Output the (x, y) coordinate of the center of the cell containing the given text.  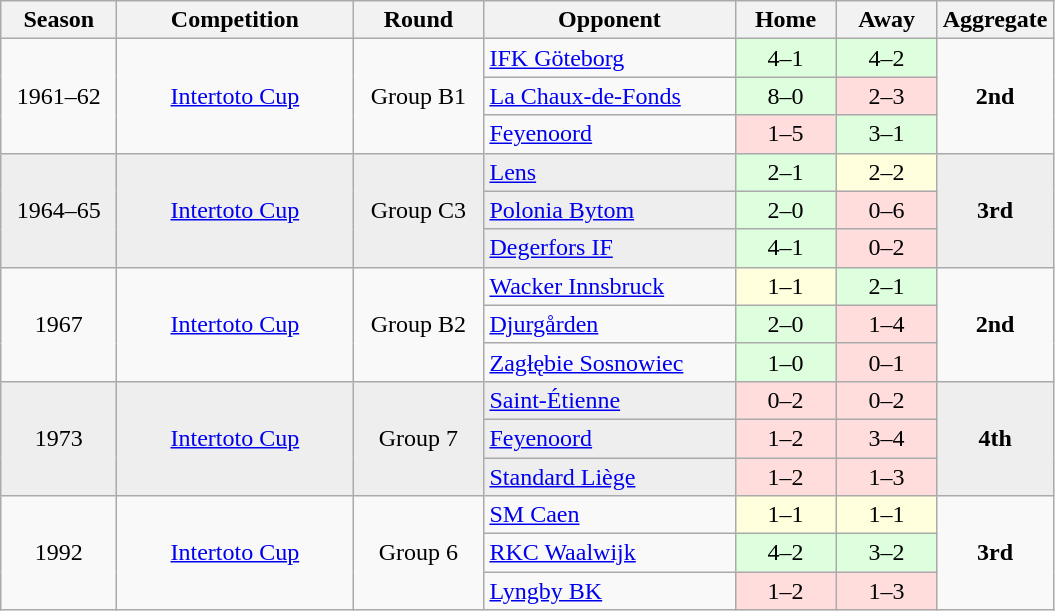
Lens (610, 172)
Polonia Bytom (610, 210)
Season (59, 20)
8–0 (786, 96)
Group B2 (418, 324)
1–5 (786, 134)
Home (786, 20)
La Chaux-de-Fonds (610, 96)
Djurgården (610, 324)
SM Caen (610, 515)
1961–62 (59, 96)
1992 (59, 553)
Lyngby BK (610, 591)
1967 (59, 324)
Group B1 (418, 96)
Wacker Innsbruck (610, 286)
Group 6 (418, 553)
Degerfors IF (610, 248)
Aggregate (995, 20)
2–3 (886, 96)
Zagłębie Sosnowiec (610, 362)
IFK Göteborg (610, 58)
Opponent (610, 20)
0–1 (886, 362)
Competition (235, 20)
Group C3 (418, 210)
3–1 (886, 134)
1–4 (886, 324)
1973 (59, 438)
Saint-Étienne (610, 400)
Away (886, 20)
Standard Liège (610, 477)
3–2 (886, 553)
1–0 (786, 362)
2–2 (886, 172)
Round (418, 20)
RKC Waalwijk (610, 553)
4th (995, 438)
0–6 (886, 210)
1964–65 (59, 210)
Group 7 (418, 438)
3–4 (886, 438)
